Detect which cell encompasses the target text, then output its [x, y] center coordinate. 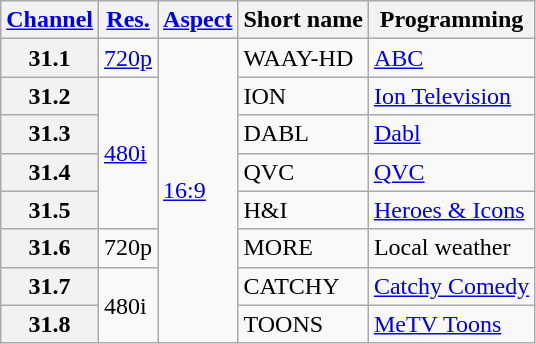
16:9 [198, 191]
Res. [128, 20]
Heroes & Icons [451, 210]
WAAY-HD [303, 58]
31.5 [50, 210]
31.7 [50, 286]
31.6 [50, 248]
31.2 [50, 96]
Dabl [451, 134]
Ion Television [451, 96]
CATCHY [303, 286]
Programming [451, 20]
Short name [303, 20]
31.1 [50, 58]
Local weather [451, 248]
31.3 [50, 134]
31.8 [50, 324]
MeTV Toons [451, 324]
MORE [303, 248]
Catchy Comedy [451, 286]
ABC [451, 58]
31.4 [50, 172]
Aspect [198, 20]
ION [303, 96]
Channel [50, 20]
H&I [303, 210]
DABL [303, 134]
TOONS [303, 324]
